For the text-containing cell, return its midpoint in [x, y] coordinate format. 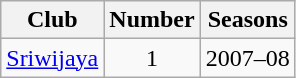
Seasons [248, 20]
Sriwijaya [52, 58]
Number [152, 20]
2007–08 [248, 58]
Club [52, 20]
1 [152, 58]
